Pinpoint the cell where the given text exists, returning its (X, Y) midpoint coordinate. 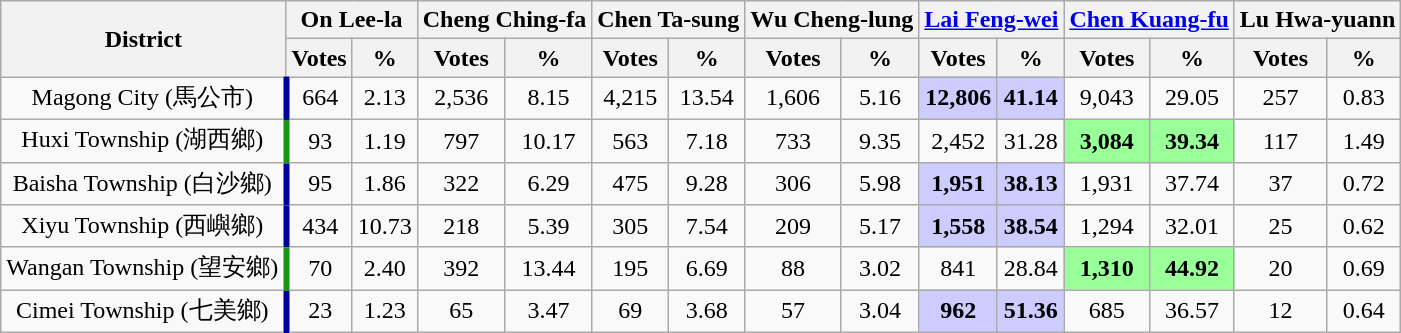
117 (1280, 140)
0.69 (1364, 268)
7.54 (707, 226)
5.39 (548, 226)
Xiyu Township (西嶼鄉) (144, 226)
Lu Hwa-yuann (1317, 20)
93 (319, 140)
1,951 (958, 184)
685 (1107, 312)
37.74 (1192, 184)
3,084 (1107, 140)
218 (461, 226)
306 (794, 184)
664 (319, 98)
65 (461, 312)
12 (1280, 312)
1,294 (1107, 226)
322 (461, 184)
10.73 (384, 226)
797 (461, 140)
2,452 (958, 140)
Lai Feng-wei (992, 20)
4,215 (630, 98)
36.57 (1192, 312)
2.13 (384, 98)
0.83 (1364, 98)
209 (794, 226)
District (144, 39)
3.04 (880, 312)
13.44 (548, 268)
39.34 (1192, 140)
434 (319, 226)
7.18 (707, 140)
25 (1280, 226)
28.84 (1030, 268)
195 (630, 268)
2,536 (461, 98)
44.92 (1192, 268)
0.62 (1364, 226)
1.23 (384, 312)
13.54 (707, 98)
41.14 (1030, 98)
29.05 (1192, 98)
8.15 (548, 98)
69 (630, 312)
On Lee-la (352, 20)
9.28 (707, 184)
3.47 (548, 312)
37 (1280, 184)
1,310 (1107, 268)
6.29 (548, 184)
Wangan Township (望安鄉) (144, 268)
6.69 (707, 268)
392 (461, 268)
2.40 (384, 268)
9.35 (880, 140)
962 (958, 312)
32.01 (1192, 226)
9,043 (1107, 98)
Chen Kuang-fu (1149, 20)
31.28 (1030, 140)
20 (1280, 268)
305 (630, 226)
5.98 (880, 184)
38.54 (1030, 226)
475 (630, 184)
Magong City (馬公市) (144, 98)
Baisha Township (白沙鄉) (144, 184)
0.64 (1364, 312)
51.36 (1030, 312)
1,606 (794, 98)
3.02 (880, 268)
5.17 (880, 226)
38.13 (1030, 184)
23 (319, 312)
1,931 (1107, 184)
10.17 (548, 140)
Cheng Ching-fa (504, 20)
Huxi Township (湖西鄉) (144, 140)
0.72 (1364, 184)
12,806 (958, 98)
57 (794, 312)
733 (794, 140)
Cimei Township (七美鄉) (144, 312)
5.16 (880, 98)
1.86 (384, 184)
88 (794, 268)
Chen Ta-sung (668, 20)
563 (630, 140)
1.19 (384, 140)
257 (1280, 98)
3.68 (707, 312)
841 (958, 268)
1.49 (1364, 140)
70 (319, 268)
1,558 (958, 226)
95 (319, 184)
Wu Cheng-lung (832, 20)
